Identify which cell holds the provided text, then report its (x, y) central coordinate. 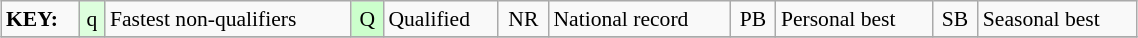
National record (639, 19)
Qualified (440, 19)
Q (367, 19)
Seasonal best (1058, 19)
NR (523, 19)
q (92, 19)
KEY: (40, 19)
Personal best (854, 19)
Fastest non-qualifiers (228, 19)
SB (955, 19)
PB (753, 19)
